Provide the [X, Y] coordinate of the cell's center where the given text is located.  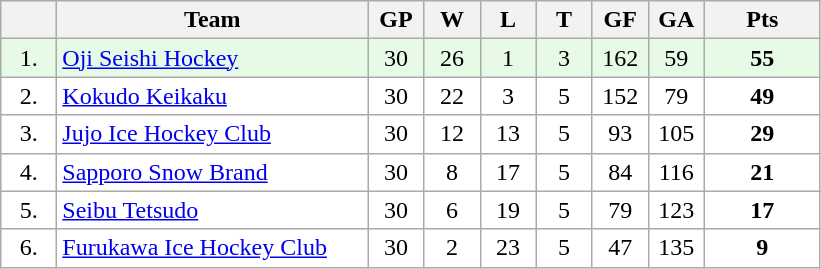
1 [508, 58]
12 [452, 134]
47 [620, 248]
6 [452, 210]
105 [676, 134]
59 [676, 58]
55 [762, 58]
4. [29, 172]
23 [508, 248]
Kokudo Keikaku [212, 96]
2. [29, 96]
2 [452, 248]
152 [620, 96]
162 [620, 58]
Sapporo Snow Brand [212, 172]
22 [452, 96]
5. [29, 210]
Pts [762, 20]
19 [508, 210]
GA [676, 20]
Furukawa Ice Hockey Club [212, 248]
6. [29, 248]
13 [508, 134]
Oji Seishi Hockey [212, 58]
Jujo Ice Hockey Club [212, 134]
GF [620, 20]
L [508, 20]
1. [29, 58]
W [452, 20]
29 [762, 134]
49 [762, 96]
Seibu Tetsudo [212, 210]
GP [396, 20]
123 [676, 210]
26 [452, 58]
116 [676, 172]
84 [620, 172]
T [564, 20]
Team [212, 20]
3. [29, 134]
8 [452, 172]
93 [620, 134]
9 [762, 248]
21 [762, 172]
135 [676, 248]
